Locate the cell with the specified text and output its [x, y] center coordinate. 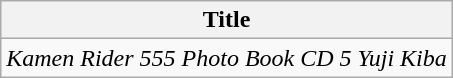
Title [227, 20]
Kamen Rider 555 Photo Book CD 5 Yuji Kiba [227, 58]
